Provide the [X, Y] coordinate of the cell's center where the given text is located.  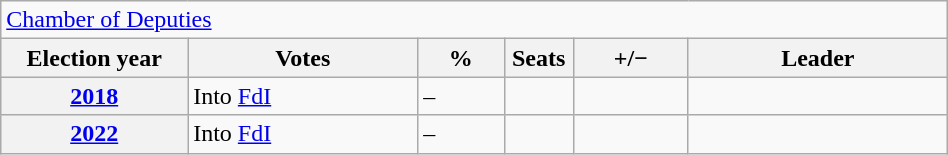
Votes [303, 58]
2022 [94, 134]
Seats [538, 58]
Leader [818, 58]
% [461, 58]
Chamber of Deputies [474, 20]
+/− [630, 58]
2018 [94, 96]
Election year [94, 58]
